Return [X, Y] of the center of cell containing provided text 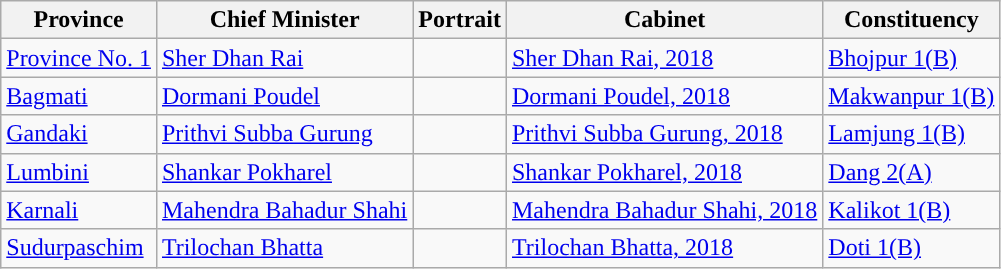
Province No. 1 [79, 58]
Kalikot 1(B) [912, 210]
Prithvi Subba Gurung, 2018 [664, 134]
Shankar Pokharel, 2018 [664, 172]
Chief Minister [284, 20]
Sher Dhan Rai, 2018 [664, 58]
Mahendra Bahadur Shahi, 2018 [664, 210]
Cabinet [664, 20]
Mahendra Bahadur Shahi [284, 210]
Prithvi Subba Gurung [284, 134]
Sher Dhan Rai [284, 58]
Makwanpur 1(B) [912, 96]
Dormani Poudel [284, 96]
Shankar Pokharel [284, 172]
Trilochan Bhatta, 2018 [664, 248]
Bagmati [79, 96]
Lamjung 1(B) [912, 134]
Doti 1(B) [912, 248]
Dormani Poudel, 2018 [664, 96]
Lumbini [79, 172]
Trilochan Bhatta [284, 248]
Dang 2(A) [912, 172]
Karnali [79, 210]
Sudurpaschim [79, 248]
Portrait [460, 20]
Gandaki [79, 134]
Constituency [912, 20]
Bhojpur 1(B) [912, 58]
Province [79, 20]
